Return the (X, Y) coordinate for the center point of the cell that contains the specified text.  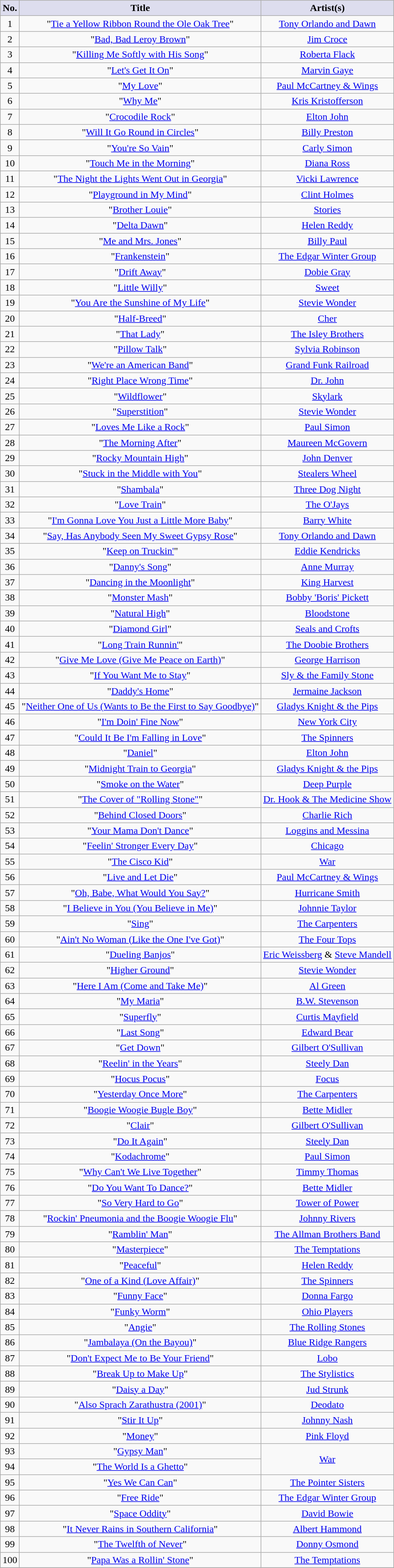
"The Morning After" (140, 442)
93 (10, 1451)
"Peaceful" (140, 1265)
The Allman Brothers Band (328, 1234)
5 (10, 86)
"Masterpiece" (140, 1250)
57 (10, 892)
Pink Floyd (328, 1435)
36 (10, 567)
94 (10, 1467)
"Superfly" (140, 1017)
"Why Me" (140, 101)
39 (10, 613)
"Natural High" (140, 613)
"Behind Closed Doors" (140, 815)
35 (10, 551)
Loggins and Messina (328, 830)
Johnny Rivers (328, 1219)
"Funky Worm" (140, 1312)
"Tie a Yellow Ribbon Round the Ole Oak Tree" (140, 24)
"Delta Dawn" (140, 225)
"Say, Has Anybody Seen My Sweet Gypsy Rose" (140, 536)
"Loves Me Like a Rock" (140, 427)
Vicki Lawrence (328, 179)
Lobo (328, 1358)
"Free Ride" (140, 1498)
Maureen McGovern (328, 442)
"That Lady" (140, 334)
33 (10, 520)
Cher (328, 318)
"Sing" (140, 923)
67 (10, 1048)
"Higher Ground" (140, 970)
29 (10, 458)
25 (10, 396)
"Daniel" (140, 753)
14 (10, 225)
King Harvest (328, 582)
Skylark (328, 396)
"Rockin' Pneumonia and the Boogie Woogie Flu" (140, 1219)
"Live and Let Die" (140, 877)
Carly Simon (328, 148)
63 (10, 986)
66 (10, 1032)
59 (10, 923)
80 (10, 1250)
61 (10, 955)
23 (10, 365)
87 (10, 1358)
No. (10, 8)
"Reelin' in the Years" (140, 1063)
Sly & the Family Stone (328, 675)
43 (10, 675)
"You Are the Sunshine of My Life" (140, 303)
12 (10, 194)
"Also Sprach Zarathustra (2001)" (140, 1405)
"Papa Was a Rollin' Stone" (140, 1560)
The Rolling Stones (328, 1327)
Dobie Gray (328, 272)
"Do You Want To Dance?" (140, 1188)
97 (10, 1513)
15 (10, 241)
13 (10, 210)
"The Twelfth of Never" (140, 1544)
"Could It Be I'm Falling in Love" (140, 738)
69 (10, 1079)
50 (10, 784)
"Killing Me Softly with His Song" (140, 55)
17 (10, 272)
David Bowie (328, 1513)
71 (10, 1110)
3 (10, 55)
Three Dog Night (328, 489)
22 (10, 349)
The O'Jays (328, 505)
Billy Paul (328, 241)
Billy Preston (328, 132)
"One of a Kind (Love Affair)" (140, 1281)
"Smoke on the Water" (140, 784)
"Stir It Up" (140, 1420)
"My Love" (140, 86)
47 (10, 738)
10 (10, 163)
100 (10, 1560)
"Hocus Pocus" (140, 1079)
Jim Croce (328, 39)
26 (10, 411)
"I'm Gonna Love You Just a Little More Baby" (140, 520)
The Isley Brothers (328, 334)
"Touch Me in the Morning" (140, 163)
38 (10, 598)
Charlie Rich (328, 815)
28 (10, 442)
Jud Strunk (328, 1389)
The Stylistics (328, 1374)
20 (10, 318)
72 (10, 1125)
B.W. Stevenson (328, 1001)
42 (10, 660)
"Yes We Can Can" (140, 1482)
27 (10, 427)
"Here I Am (Come and Take Me)" (140, 986)
31 (10, 489)
89 (10, 1389)
"Daisy a Day" (140, 1389)
"Danny's Song" (140, 567)
98 (10, 1529)
"Why Can't We Live Together" (140, 1172)
"Midnight Train to Georgia" (140, 769)
"I Believe in You (You Believe in Me)" (140, 908)
18 (10, 287)
Tower of Power (328, 1203)
"Dancing in the Moonlight" (140, 582)
George Harrison (328, 660)
"Feelin' Stronger Every Day" (140, 846)
Albert Hammond (328, 1529)
Eric Weissberg & Steve Mandell (328, 955)
"Your Mama Don't Dance" (140, 830)
"Don't Expect Me to Be Your Friend" (140, 1358)
"The Cisco Kid" (140, 861)
Donny Osmond (328, 1544)
Diana Ross (328, 163)
92 (10, 1435)
74 (10, 1156)
Sweet (328, 287)
Donna Fargo (328, 1296)
Stories (328, 210)
Ohio Players (328, 1312)
"Bad, Bad Leroy Brown" (140, 39)
"Angie" (140, 1327)
"Love Train" (140, 505)
Clint Holmes (328, 194)
Johnnie Taylor (328, 908)
52 (10, 815)
"Dueling Banjos" (140, 955)
8 (10, 132)
73 (10, 1141)
6 (10, 101)
"Crocodile Rock" (140, 117)
11 (10, 179)
The Pointer Sisters (328, 1482)
64 (10, 1001)
"My Maria" (140, 1001)
68 (10, 1063)
Al Green (328, 986)
"Gypsy Man" (140, 1451)
Artist(s) (328, 8)
34 (10, 536)
Deep Purple (328, 784)
77 (10, 1203)
41 (10, 644)
"Get Down" (140, 1048)
88 (10, 1374)
"Break Up to Make Up" (140, 1374)
Title (140, 8)
96 (10, 1498)
Curtis Mayfield (328, 1017)
Focus (328, 1079)
"You're So Vain" (140, 148)
"Do It Again" (140, 1141)
55 (10, 861)
49 (10, 769)
84 (10, 1312)
"Ramblin' Man" (140, 1234)
24 (10, 380)
Hurricane Smith (328, 892)
81 (10, 1265)
85 (10, 1327)
"Rocky Mountain High" (140, 458)
21 (10, 334)
Eddie Kendricks (328, 551)
"Pillow Talk" (140, 349)
"We're an American Band" (140, 365)
"Brother Louie" (140, 210)
Anne Murray (328, 567)
53 (10, 830)
"The World Is a Ghetto" (140, 1467)
New York City (328, 722)
Bobby 'Boris' Pickett (328, 598)
"Clair" (140, 1125)
"Kodachrome" (140, 1156)
"Keep on Truckin'" (140, 551)
16 (10, 256)
Dr. Hook & The Medicine Show (328, 799)
"Neither One of Us (Wants to Be the First to Say Goodbye)" (140, 707)
60 (10, 939)
Marvin Gaye (328, 70)
"Superstition" (140, 411)
83 (10, 1296)
19 (10, 303)
"Little Willy" (140, 287)
78 (10, 1219)
"Right Place Wrong Time" (140, 380)
82 (10, 1281)
65 (10, 1017)
Johnny Nash (328, 1420)
Blue Ridge Rangers (328, 1343)
Seals and Crofts (328, 629)
58 (10, 908)
"Jambalaya (On the Bayou)" (140, 1343)
79 (10, 1234)
Sylvia Robinson (328, 349)
75 (10, 1172)
Barry White (328, 520)
46 (10, 722)
"Drift Away" (140, 272)
"Diamond Girl" (140, 629)
"Long Train Runnin'" (140, 644)
Dr. John (328, 380)
"Stuck in the Middle with You" (140, 474)
"Monster Mash" (140, 598)
"Yesterday Once More" (140, 1094)
86 (10, 1343)
"The Cover of "Rolling Stone"" (140, 799)
"Playground in My Mind" (140, 194)
1 (10, 24)
Edward Bear (328, 1032)
95 (10, 1482)
Jermaine Jackson (328, 691)
45 (10, 707)
9 (10, 148)
76 (10, 1188)
51 (10, 799)
"Space Oddity" (140, 1513)
48 (10, 753)
62 (10, 970)
"Daddy's Home" (140, 691)
"Wildflower" (140, 396)
44 (10, 691)
7 (10, 117)
The Doobie Brothers (328, 644)
"Me and Mrs. Jones" (140, 241)
40 (10, 629)
"Shambala" (140, 489)
Chicago (328, 846)
Kris Kristofferson (328, 101)
Timmy Thomas (328, 1172)
32 (10, 505)
91 (10, 1420)
John Denver (328, 458)
"Boogie Woogie Bugle Boy" (140, 1110)
"Give Me Love (Give Me Peace on Earth)" (140, 660)
99 (10, 1544)
"Funny Face" (140, 1296)
Roberta Flack (328, 55)
90 (10, 1405)
"Frankenstein" (140, 256)
"The Night the Lights Went Out in Georgia" (140, 179)
56 (10, 877)
4 (10, 70)
"Will It Go Round in Circles" (140, 132)
Grand Funk Railroad (328, 365)
"Money" (140, 1435)
"Ain't No Woman (Like the One I've Got)" (140, 939)
Bloodstone (328, 613)
"Let's Get It On" (140, 70)
"If You Want Me to Stay" (140, 675)
70 (10, 1094)
2 (10, 39)
Stealers Wheel (328, 474)
"It Never Rains in Southern California" (140, 1529)
"Half-Breed" (140, 318)
"Last Song" (140, 1032)
"I'm Doin' Fine Now" (140, 722)
Deodato (328, 1405)
"So Very Hard to Go" (140, 1203)
"Oh, Babe, What Would You Say?" (140, 892)
54 (10, 846)
The Four Tops (328, 939)
37 (10, 582)
30 (10, 474)
